Locate the cell with the specified text and output its (x, y) center coordinate. 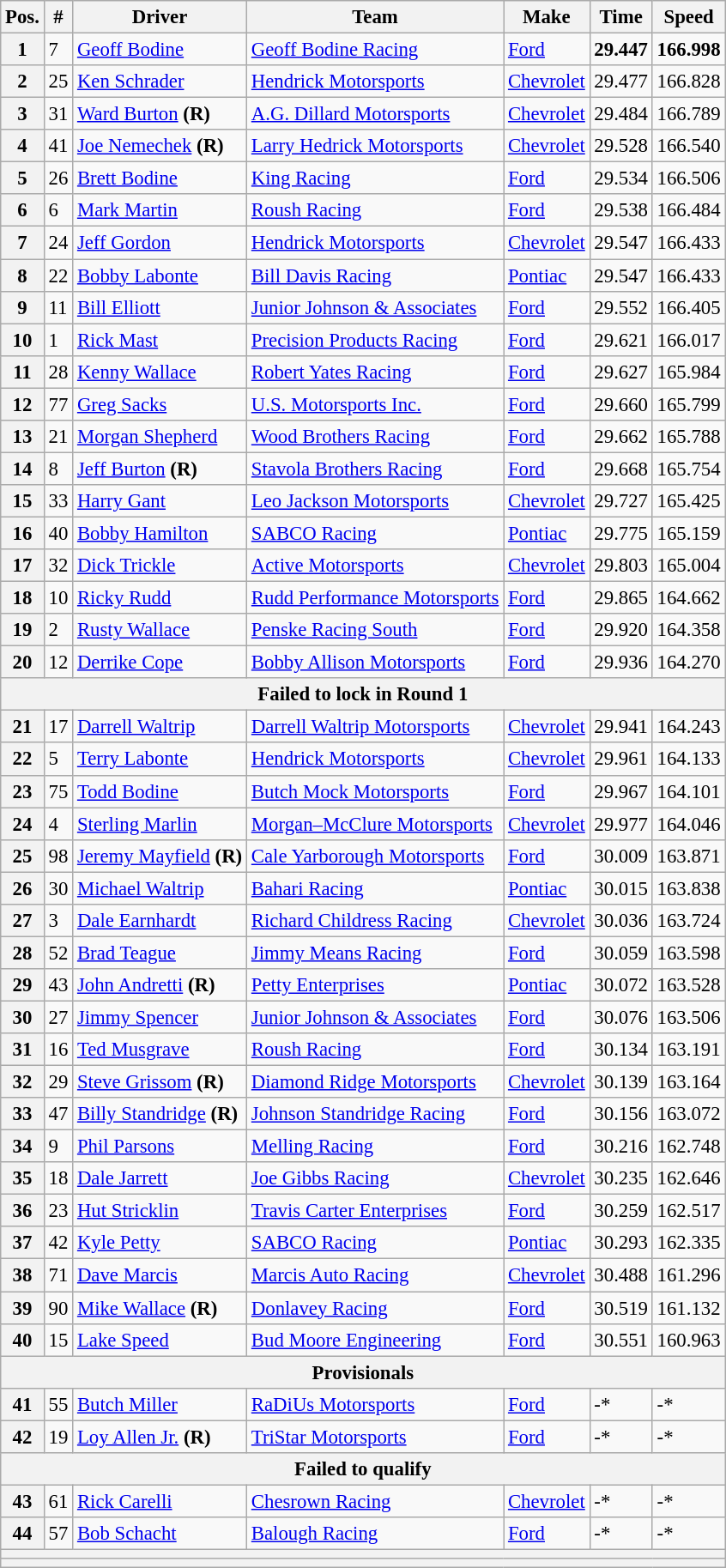
163.072 (688, 1114)
166.789 (688, 114)
30.551 (621, 1340)
Mike Wallace (R) (160, 1308)
Provisionals (363, 1372)
Bahari Racing (376, 888)
160.963 (688, 1340)
165.754 (688, 469)
162.517 (688, 1211)
Dale Jarrett (160, 1178)
Bobby Hamilton (160, 533)
29.528 (621, 146)
164.046 (688, 824)
Hut Stricklin (160, 1211)
29.538 (621, 210)
55 (58, 1404)
Darrell Waltrip Motorsports (376, 727)
61 (58, 1501)
Steve Grissom (R) (160, 1082)
Travis Carter Enterprises (376, 1211)
163.506 (688, 1017)
29.727 (621, 501)
29.775 (621, 533)
20 (22, 663)
Cale Yarborough Motorsports (376, 856)
Jimmy Means Racing (376, 953)
John Andretti (R) (160, 985)
166.998 (688, 50)
30.216 (621, 1147)
52 (58, 953)
29.552 (621, 307)
Darrell Waltrip (160, 727)
Bobby Labonte (160, 275)
164.243 (688, 727)
Make (547, 17)
162.646 (688, 1178)
Speed (688, 17)
Joe Gibbs Racing (376, 1178)
39 (22, 1308)
30.059 (621, 953)
Jimmy Spencer (160, 1017)
Ted Musgrave (160, 1050)
Active Motorsports (376, 566)
RaDiUs Motorsports (376, 1404)
30.072 (621, 985)
Marcis Auto Racing (376, 1275)
29.477 (621, 82)
Mark Martin (160, 210)
Loy Allen Jr. (R) (160, 1437)
Ward Burton (R) (160, 114)
Bill Davis Racing (376, 275)
Terry Labonte (160, 760)
163.164 (688, 1082)
163.598 (688, 953)
90 (58, 1308)
Pos. (22, 17)
TriStar Motorsports (376, 1437)
36 (22, 1211)
30.139 (621, 1082)
Butch Mock Motorsports (376, 791)
165.984 (688, 372)
165.004 (688, 566)
Bob Schacht (160, 1534)
30.009 (621, 856)
29.662 (621, 437)
Rusty Wallace (160, 630)
165.799 (688, 404)
A.G. Dillard Motorsports (376, 114)
13 (22, 437)
King Racing (376, 179)
Jeff Gordon (160, 243)
Bud Moore Engineering (376, 1340)
165.425 (688, 501)
Petty Enterprises (376, 985)
164.662 (688, 598)
Brett Bodine (160, 179)
166.540 (688, 146)
30.156 (621, 1114)
161.296 (688, 1275)
Richard Childress Racing (376, 921)
57 (58, 1534)
29.961 (621, 760)
29.668 (621, 469)
Harry Gant (160, 501)
161.132 (688, 1308)
Ken Schrader (160, 82)
29.941 (621, 727)
Brad Teague (160, 953)
Melling Racing (376, 1147)
Morgan–McClure Motorsports (376, 824)
30.235 (621, 1178)
163.724 (688, 921)
Morgan Shepherd (160, 437)
Failed to lock in Round 1 (363, 694)
Ricky Rudd (160, 598)
30.036 (621, 921)
164.101 (688, 791)
Time (621, 17)
Robert Yates Racing (376, 372)
Balough Racing (376, 1534)
Rick Carelli (160, 1501)
166.506 (688, 179)
29.920 (621, 630)
Failed to qualify (363, 1469)
75 (58, 791)
Penske Racing South (376, 630)
77 (58, 404)
29.865 (621, 598)
29.660 (621, 404)
Donlavey Racing (376, 1308)
30.015 (621, 888)
# (58, 17)
30.293 (621, 1244)
Jeff Burton (R) (160, 469)
164.270 (688, 663)
Dave Marcis (160, 1275)
29.621 (621, 340)
30.519 (621, 1308)
29.977 (621, 824)
Diamond Ridge Motorsports (376, 1082)
29.967 (621, 791)
34 (22, 1147)
163.838 (688, 888)
Bill Elliott (160, 307)
166.484 (688, 210)
30.134 (621, 1050)
165.159 (688, 533)
165.788 (688, 437)
163.871 (688, 856)
Leo Jackson Motorsports (376, 501)
71 (58, 1275)
30.076 (621, 1017)
164.358 (688, 630)
Todd Bodine (160, 791)
47 (58, 1114)
Phil Parsons (160, 1147)
Dale Earnhardt (160, 921)
163.528 (688, 985)
164.133 (688, 760)
35 (22, 1178)
Chesrown Racing (376, 1501)
Bobby Allison Motorsports (376, 663)
38 (22, 1275)
Jeremy Mayfield (R) (160, 856)
Joe Nemechek (R) (160, 146)
44 (22, 1534)
Geoff Bodine Racing (376, 50)
Dick Trickle (160, 566)
30.488 (621, 1275)
29.936 (621, 663)
Team (376, 17)
Precision Products Racing (376, 340)
29.803 (621, 566)
Driver (160, 17)
30.259 (621, 1211)
166.405 (688, 307)
Lake Speed (160, 1340)
Rick Mast (160, 340)
166.017 (688, 340)
14 (22, 469)
29.484 (621, 114)
Kyle Petty (160, 1244)
Sterling Marlin (160, 824)
29.447 (621, 50)
29.627 (621, 372)
162.748 (688, 1147)
37 (22, 1244)
Stavola Brothers Racing (376, 469)
98 (58, 856)
Greg Sacks (160, 404)
Larry Hedrick Motorsports (376, 146)
U.S. Motorsports Inc. (376, 404)
Billy Standridge (R) (160, 1114)
166.828 (688, 82)
Kenny Wallace (160, 372)
163.191 (688, 1050)
162.335 (688, 1244)
Johnson Standridge Racing (376, 1114)
Geoff Bodine (160, 50)
Michael Waltrip (160, 888)
Derrike Cope (160, 663)
Wood Brothers Racing (376, 437)
Rudd Performance Motorsports (376, 598)
Butch Miller (160, 1404)
29.534 (621, 179)
